Return (X, Y) of the center of cell containing provided text 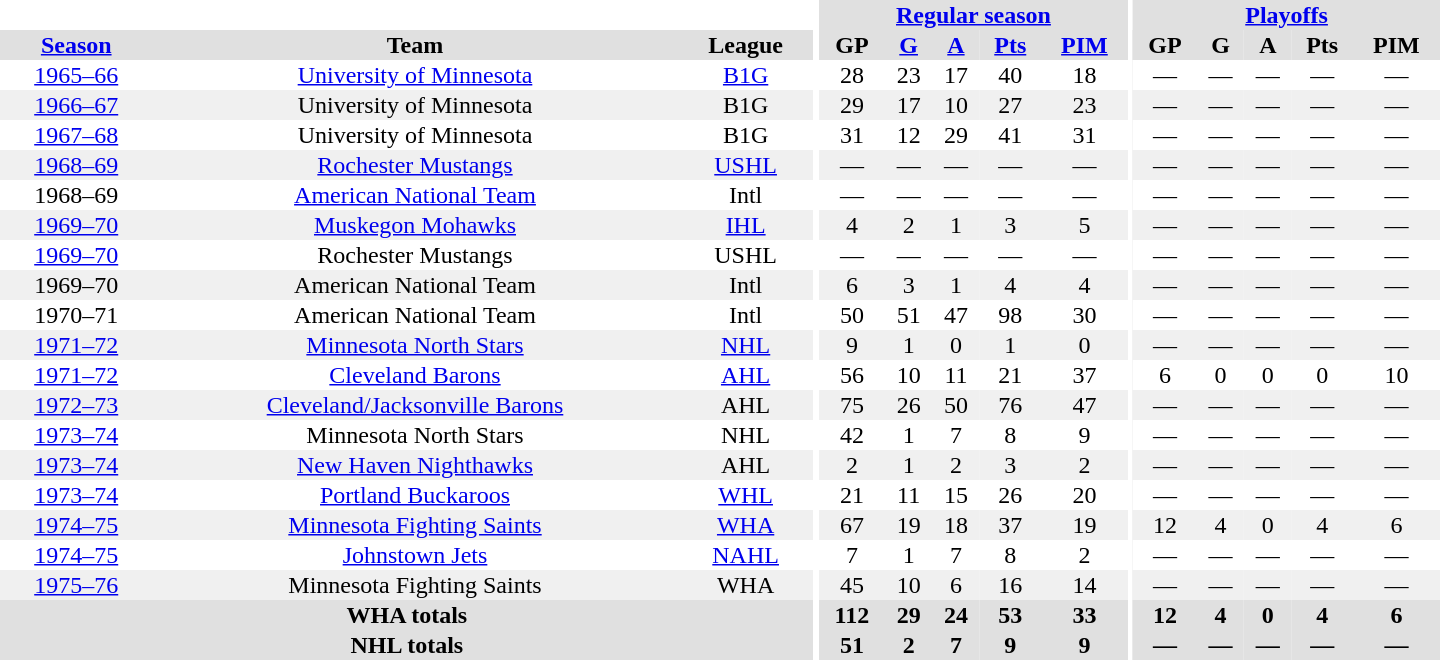
Regular season (974, 15)
15 (956, 495)
NHL totals (407, 645)
30 (1084, 315)
41 (1010, 135)
56 (852, 375)
1975–76 (76, 585)
1972–73 (76, 405)
20 (1084, 495)
WHA totals (407, 615)
1965–66 (76, 75)
53 (1010, 615)
1970–71 (76, 315)
24 (956, 615)
New Haven Nighthawks (414, 465)
14 (1084, 585)
75 (852, 405)
67 (852, 525)
1967–68 (76, 135)
Johnstown Jets (414, 555)
33 (1084, 615)
42 (852, 435)
27 (1010, 105)
40 (1010, 75)
Playoffs (1286, 15)
Portland Buckaroos (414, 495)
1966–67 (76, 105)
Team (414, 45)
98 (1010, 315)
Muskegon Mohawks (414, 225)
16 (1010, 585)
5 (1084, 225)
76 (1010, 405)
WHL (746, 495)
112 (852, 615)
Cleveland Barons (414, 375)
45 (852, 585)
IHL (746, 225)
Cleveland/Jacksonville Barons (414, 405)
League (746, 45)
Season (76, 45)
28 (852, 75)
NAHL (746, 555)
